From the cell containing the given text, extract its center point as [x, y] coordinate. 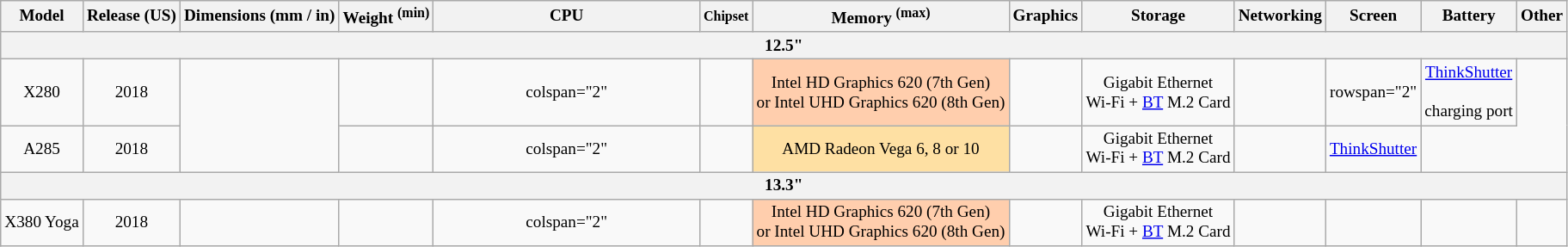
X280 [42, 93]
Other [1541, 17]
13.3" [784, 186]
rowspan="2" [1373, 93]
Networking [1280, 17]
CPU [567, 17]
AMD Radeon Vega 6, 8 or 10 [881, 148]
Release (US) [131, 17]
A285 [42, 148]
Screen [1373, 17]
Model [42, 17]
Chipset [726, 17]
ThinkShutter charging port [1469, 93]
Battery [1469, 17]
Storage [1158, 17]
12.5" [784, 46]
ThinkShutter [1373, 148]
X380 Yoga [42, 222]
Dimensions (mm / in) [260, 17]
Graphics [1046, 17]
Memory (max) [881, 17]
Weight (min) [386, 17]
